Detect which cell encompasses the target text, then output its (X, Y) center coordinate. 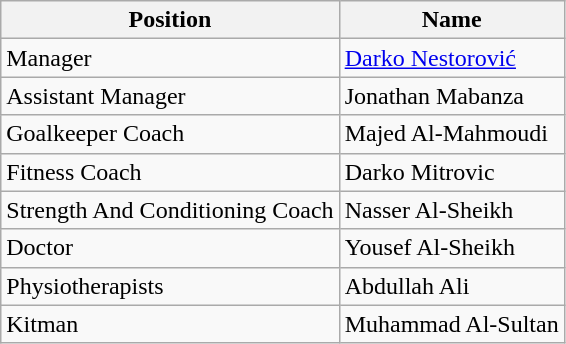
Darko Nestorović (452, 58)
Assistant Manager (170, 96)
Yousef Al-Sheikh (452, 248)
Strength And Conditioning Coach (170, 210)
Kitman (170, 324)
Name (452, 20)
Abdullah Ali (452, 286)
Darko Mitrovic (452, 172)
Doctor (170, 248)
Physiotherapists (170, 286)
Jonathan Mabanza (452, 96)
Fitness Coach (170, 172)
Majed Al-Mahmoudi (452, 134)
Manager (170, 58)
Nasser Al-Sheikh (452, 210)
Position (170, 20)
Muhammad Al-Sultan (452, 324)
Goalkeeper Coach (170, 134)
